Find where the given text appears and provide that cell's center as (X, Y) coordinate. 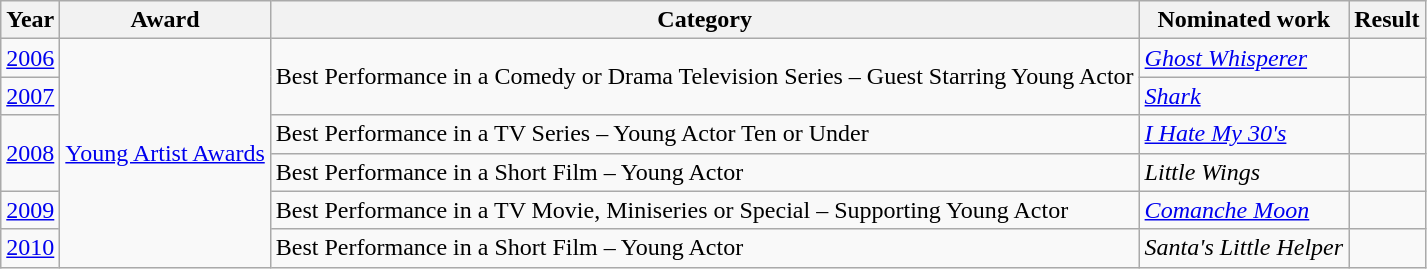
Best Performance in a TV Movie, Miniseries or Special – Supporting Young Actor (704, 210)
Best Performance in a TV Series – Young Actor Ten or Under (704, 134)
Santa's Little Helper (1244, 248)
Year (30, 20)
Ghost Whisperer (1244, 58)
2006 (30, 58)
2009 (30, 210)
Young Artist Awards (165, 153)
2008 (30, 153)
I Hate My 30's (1244, 134)
Little Wings (1244, 172)
Award (165, 20)
Nominated work (1244, 20)
Shark (1244, 96)
2010 (30, 248)
Result (1387, 20)
Best Performance in a Comedy or Drama Television Series – Guest Starring Young Actor (704, 77)
Category (704, 20)
2007 (30, 96)
Comanche Moon (1244, 210)
